Scan for the cell matching the given text and deliver its [x, y] coordinate at center. 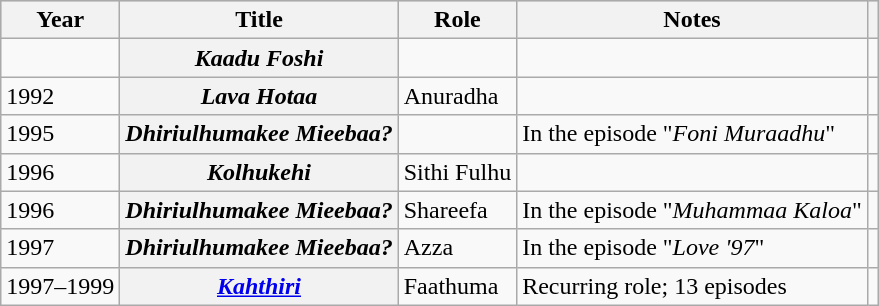
Sithi Fulhu [457, 172]
1997–1999 [60, 286]
In the episode "Love '97" [692, 248]
Kaadu Foshi [259, 58]
Title [259, 20]
In the episode "Foni Muraadhu" [692, 134]
Shareefa [457, 210]
Faathuma [457, 286]
Kahthiri [259, 286]
Lava Hotaa [259, 96]
Kolhukehi [259, 172]
Year [60, 20]
Notes [692, 20]
1995 [60, 134]
Anuradha [457, 96]
1992 [60, 96]
Role [457, 20]
In the episode "Muhammaa Kaloa" [692, 210]
Recurring role; 13 episodes [692, 286]
1997 [60, 248]
Azza [457, 248]
